Return [X, Y] of the center of cell containing provided text 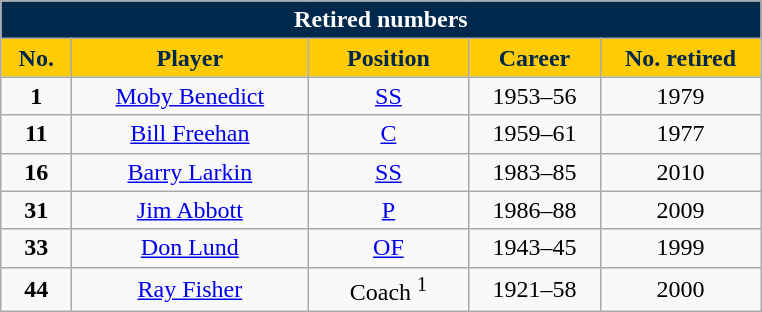
31 [36, 210]
OF [388, 248]
1943–45 [534, 248]
44 [36, 290]
Player [190, 58]
No. [36, 58]
2000 [680, 290]
Jim Abbott [190, 210]
1 [36, 96]
Coach 1 [388, 290]
1999 [680, 248]
1921–58 [534, 290]
11 [36, 134]
P [388, 210]
1986–88 [534, 210]
16 [36, 172]
Career [534, 58]
Barry Larkin [190, 172]
Position [388, 58]
Don Lund [190, 248]
1979 [680, 96]
1953–56 [534, 96]
C [388, 134]
2010 [680, 172]
2009 [680, 210]
1983–85 [534, 172]
Ray Fisher [190, 290]
No. retired [680, 58]
Moby Benedict [190, 96]
Retired numbers [381, 20]
Bill Freehan [190, 134]
1959–61 [534, 134]
33 [36, 248]
1977 [680, 134]
